Determine the (X, Y) coordinate at the center of the cell enclosing the given text.  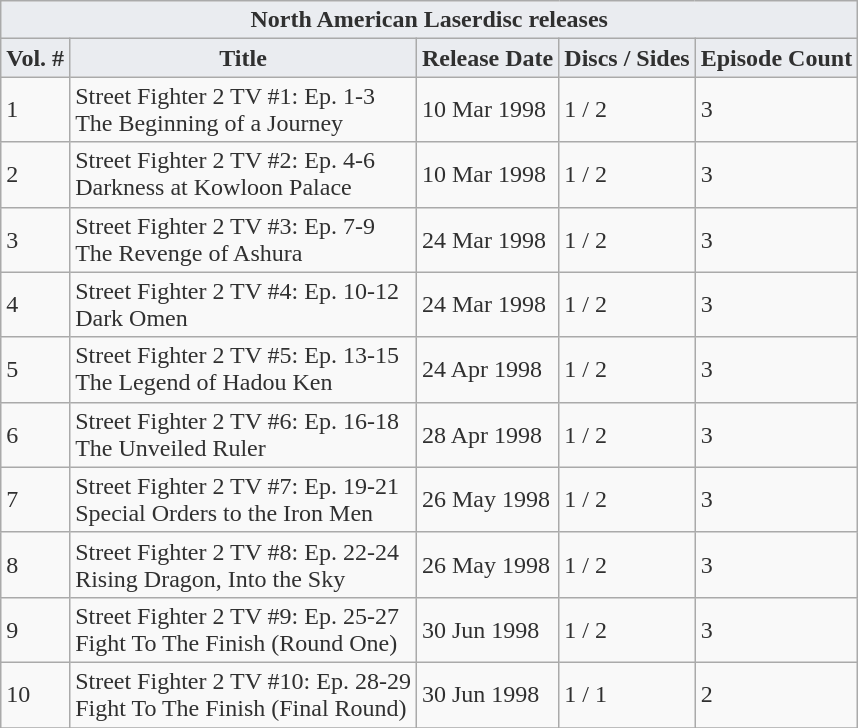
Street Fighter 2 TV #8: Ep. 22-24Rising Dragon, Into the Sky (244, 564)
Street Fighter 2 TV #3: Ep. 7-9The Revenge of Ashura (244, 240)
Street Fighter 2 TV #5: Ep. 13-15The Legend of Hadou Ken (244, 370)
1 (36, 110)
24 Apr 1998 (487, 370)
Street Fighter 2 TV #9: Ep. 25-27Fight To The Finish (Round One) (244, 630)
9 (36, 630)
Title (244, 58)
4 (36, 304)
1 / 1 (627, 694)
Release Date (487, 58)
10 (36, 694)
Street Fighter 2 TV #7: Ep. 19-21Special Orders to the Iron Men (244, 500)
6 (36, 434)
Street Fighter 2 TV #1: Ep. 1-3The Beginning of a Journey (244, 110)
Street Fighter 2 TV #2: Ep. 4-6Darkness at Kowloon Palace (244, 174)
Episode Count (776, 58)
North American Laserdisc releases (430, 20)
8 (36, 564)
Street Fighter 2 TV #10: Ep. 28-29Fight To The Finish (Final Round) (244, 694)
Vol. # (36, 58)
Discs / Sides (627, 58)
7 (36, 500)
Street Fighter 2 TV #4: Ep. 10-12Dark Omen (244, 304)
Street Fighter 2 TV #6: Ep. 16-18The Unveiled Ruler (244, 434)
28 Apr 1998 (487, 434)
5 (36, 370)
